Extract the (x, y) coordinate from the center of the cell holding the provided text.  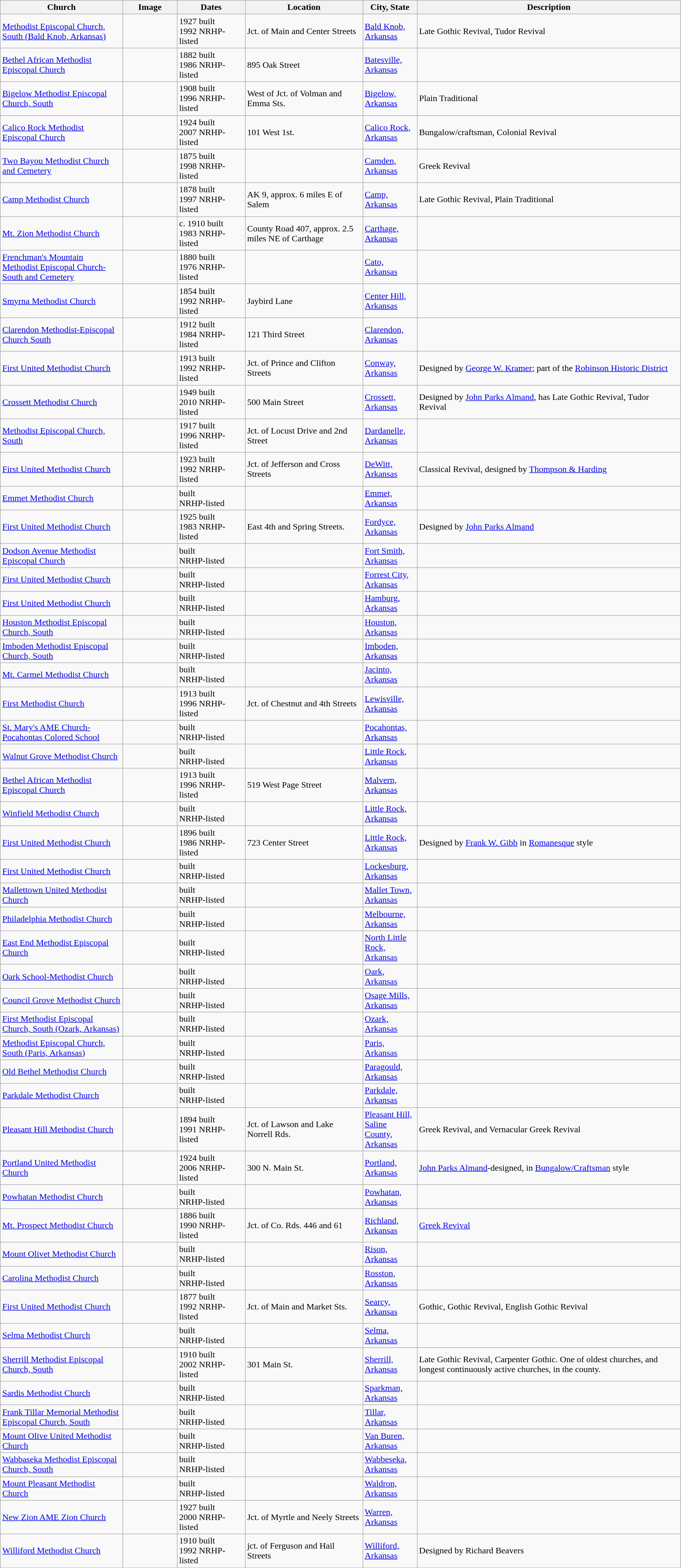
Sardis Methodist Church (62, 1393)
1927 built2000 NRHP-listed (211, 1517)
1894 built1991 NRHP-listed (211, 1129)
Warren, Arkansas (390, 1517)
Jct. of Main and Market Sts. (304, 1307)
Designed by George W. Kramer; part of the Robinson Historic District (549, 368)
Rosston, Arkansas (390, 1278)
Bald Knob, Arkansas (390, 31)
Plain Traditional (549, 99)
Smyrna Methodist Church (62, 301)
1912 built1984 NRHP-listed (211, 334)
Powhatan Methodist Church (62, 1197)
1882 built1986 NRHP-listed (211, 65)
East 4th and Spring Streets. (304, 527)
jct. of Ferguson and Hail Streets (304, 1551)
Image (150, 7)
Jct. of Lawson and Lake Norrell Rds. (304, 1129)
Methodist Episcopal Church, South (62, 436)
Jct. of Prince and Clifton Streets (304, 368)
Sherrill Methodist Episcopal Church, South (62, 1364)
121 Third Street (304, 334)
Tillar, Arkansas (390, 1417)
Two Bayou Methodist Church and Cemetery (62, 166)
Williford, Arkansas (390, 1551)
Pocahontas, Arkansas (390, 732)
Gothic, Gothic Revival, English Gothic Revival (549, 1307)
Dates (211, 7)
Sherrill, Arkansas (390, 1364)
1927 built1992 NRHP-listed (211, 31)
Parkdale, Arkansas (390, 1096)
Designed by John Parks Almand, has Late Gothic Revival, Tudor Revival (549, 402)
Designed by Richard Beavers (549, 1551)
Pleasant Hill Methodist Church (62, 1129)
Old Bethel Methodist Church (62, 1071)
Searcy, Arkansas (390, 1307)
Rison, Arkansas (390, 1254)
101 West 1st. (304, 132)
Mount Olivet Methodist Church (62, 1254)
Mt. Prospect Methodist Church (62, 1225)
Jct. of Co. Rds. 446 and 61 (304, 1225)
Mount Pleasant Methodist Church (62, 1488)
Bungalow/craftsman, Colonial Revival (549, 132)
Waldron, Arkansas (390, 1488)
Lewisville, Arkansas (390, 703)
Dodson Avenue Methodist Episcopal Church (62, 556)
New Zion AME Zion Church (62, 1517)
Imboden, Arkansas (390, 651)
1886 built1990 NRHP-listed (211, 1225)
Church (62, 7)
Fordyce, Arkansas (390, 527)
500 Main Street (304, 402)
Mallettown United Methodist Church (62, 895)
Powhatan, Arkansas (390, 1197)
Camp, Arkansas (390, 200)
Forrest City, Arkansas (390, 579)
Clarendon, Arkansas (390, 334)
Imboden Methodist Episcopal Church, South (62, 651)
Houston Methodist Episcopal Church, South (62, 627)
Mt. Zion Methodist Church (62, 233)
1924 built2007 NRHP-listed (211, 132)
First Methodist Episcopal Church, South (Ozark, Arkansas) (62, 1024)
1896 built1986 NRHP-listed (211, 842)
1925 built1983 NRHP-listed (211, 527)
1908 built1996 NRHP-listed (211, 99)
Jaybird Lane (304, 301)
Jacinto, Arkansas (390, 675)
Bigelow Methodist Episcopal Church, South (62, 99)
Osage Mills, Arkansas (390, 1000)
c. 1910 built1983 NRHP-listed (211, 233)
1923 built1992 NRHP-listed (211, 469)
Emmet, Arkansas (390, 498)
895 Oak Street (304, 65)
County Road 407, approx. 2.5 miles NE of Carthage (304, 233)
Late Gothic Revival, Tudor Revival (549, 31)
Dardanelle, Arkansas (390, 436)
Selma, Arkansas (390, 1336)
Clarendon Methodist-Episcopal Church South (62, 334)
Jct. of Locust Drive and 2nd Street (304, 436)
Philadelphia Methodist Church (62, 919)
Ozark, Arkansas (390, 1024)
Cato, Arkansas (390, 267)
1910 built2002 NRHP-listed (211, 1364)
1917 built1996 NRHP-listed (211, 436)
Portland United Methodist Church (62, 1168)
City, State (390, 7)
Lockesburg, Arkansas (390, 872)
1949 built2010 NRHP-listed (211, 402)
Designed by Frank W. Gibb in Romanesque style (549, 842)
Designed by John Parks Almand (549, 527)
Malvern, Arkansas (390, 785)
Classical Revival, designed by Thompson & Harding (549, 469)
Frenchman's Mountain Methodist Episcopal Church-South and Cemetery (62, 267)
1924 built2006 NRHP-listed (211, 1168)
Paragould, Arkansas (390, 1071)
Richland, Arkansas (390, 1225)
Jct. of Chestnut and 4th Streets (304, 703)
Winfield Methodist Church (62, 814)
St. Mary's AME Church-Pocahontas Colored School (62, 732)
Hamburg, Arkansas (390, 603)
Camp Methodist Church (62, 200)
1878 built1997 NRHP-listed (211, 200)
519 West Page Street (304, 785)
1877 built1992 NRHP-listed (211, 1307)
Portland, Arkansas (390, 1168)
Parkdale Methodist Church (62, 1096)
Sparkman, Arkansas (390, 1393)
Frank Tillar Memorial Methodist Episcopal Church, South (62, 1417)
Walnut Grove Methodist Church (62, 756)
Bigelow, Arkansas (390, 99)
Crossett, Arkansas (390, 402)
John Parks Almand-designed, in Bungalow/Craftsman style (549, 1168)
Calico Rock Methodist Episcopal Church (62, 132)
Late Gothic Revival, Plain Traditional (549, 200)
Van Buren, Arkansas (390, 1441)
Methodist Episcopal Church, South (Paris, Arkansas) (62, 1048)
Batesville, Arkansas (390, 65)
Calico Rock, Arkansas (390, 132)
Pleasant Hill, Saline County, Arkansas (390, 1129)
Crossett Methodist Church (62, 402)
1875 built1998 NRHP-listed (211, 166)
Jct. of Myrtle and Neely Streets (304, 1517)
Williford Methodist Church (62, 1551)
North Little Rock, Arkansas (390, 948)
301 Main St. (304, 1364)
Mt. Carmel Methodist Church (62, 675)
Location (304, 7)
Greek Revival, and Vernacular Greek Revival (549, 1129)
Emmet Methodist Church (62, 498)
1913 built1992 NRHP-listed (211, 368)
Conway, Arkansas (390, 368)
Melbourne, Arkansas (390, 919)
1910 built1992 NRHP-listed (211, 1551)
Camden, Arkansas (390, 166)
Paris, Arkansas (390, 1048)
Council Grove Methodist Church (62, 1000)
Late Gothic Revival, Carpenter Gothic. One of oldest churches, and longest continuously active churches, in the county. (549, 1364)
Oark School-Methodist Church (62, 976)
Description (549, 7)
Jct. of Jefferson and Cross Streets (304, 469)
Selma Methodist Church (62, 1336)
West of Jct. of Volman and Emma Sts. (304, 99)
300 N. Main St. (304, 1168)
DeWitt, Arkansas (390, 469)
Mount Olive United Methodist Church (62, 1441)
First Methodist Church (62, 703)
AK 9, approx. 6 miles E of Salem (304, 200)
Oark, Arkansas (390, 976)
723 Center Street (304, 842)
Carthage, Arkansas (390, 233)
Center Hill, Arkansas (390, 301)
1880 built1976 NRHP-listed (211, 267)
Mallet Town, Arkansas (390, 895)
Carolina Methodist Church (62, 1278)
Wabbeseka, Arkansas (390, 1465)
Wabbaseka Methodist Episcopal Church, South (62, 1465)
East End Methodist Episcopal Church (62, 948)
1854 built1992 NRHP-listed (211, 301)
Houston, Arkansas (390, 627)
Methodist Episcopal Church, South (Bald Knob, Arkansas) (62, 31)
Fort Smith, Arkansas (390, 556)
Jct. of Main and Center Streets (304, 31)
